Determine the [x, y] coordinate at the center of the cell enclosing the given text.  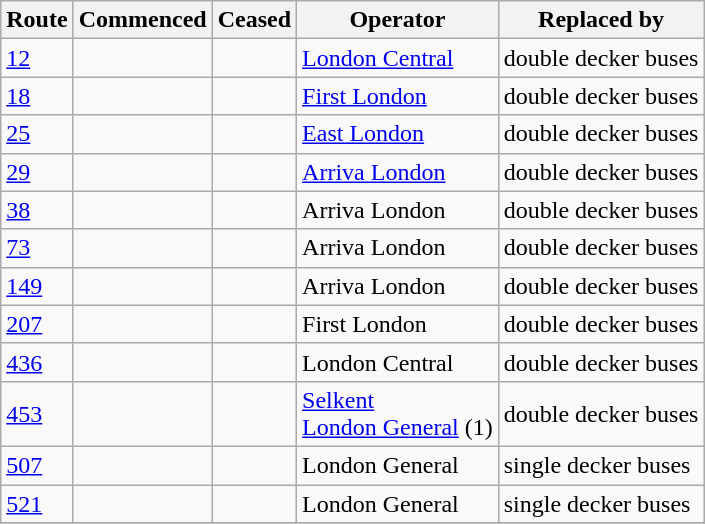
25 [37, 134]
East London [398, 134]
Ceased [254, 20]
436 [37, 362]
149 [37, 286]
521 [37, 503]
12 [37, 58]
73 [37, 248]
Commenced [142, 20]
38 [37, 210]
453 [37, 414]
29 [37, 172]
507 [37, 465]
Replaced by [601, 20]
Route [37, 20]
SelkentLondon General (1) [398, 414]
Operator [398, 20]
207 [37, 324]
18 [37, 96]
